From the cell containing the given text, extract its center point as (X, Y) coordinate. 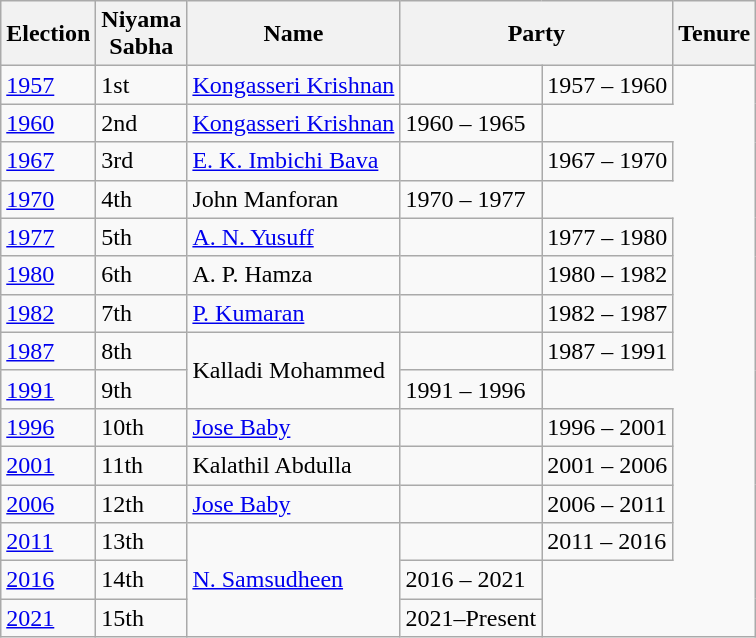
Name (294, 34)
1970 (48, 199)
1982 – 1987 (608, 313)
1977 (48, 237)
13th (142, 542)
1991 – 1996 (471, 389)
4th (142, 199)
2021 (48, 618)
1st (142, 85)
1967 – 1970 (608, 161)
1996 (48, 427)
1980 – 1982 (608, 275)
Kalladi Mohammed (294, 370)
2011 (48, 542)
1987 (48, 351)
Tenure (714, 34)
11th (142, 465)
NiyamaSabha (142, 34)
Party (536, 34)
Election (48, 34)
1960 (48, 123)
7th (142, 313)
2006 (48, 503)
3rd (142, 161)
2016 – 2021 (471, 580)
2nd (142, 123)
1996 – 2001 (608, 427)
1957 (48, 85)
2016 (48, 580)
P. Kumaran (294, 313)
1977 – 1980 (608, 237)
A. P. Hamza (294, 275)
2001 – 2006 (608, 465)
E. K. Imbichi Bava (294, 161)
9th (142, 389)
10th (142, 427)
2021–Present (471, 618)
15th (142, 618)
14th (142, 580)
1987 – 1991 (608, 351)
1980 (48, 275)
A. N. Yusuff (294, 237)
2001 (48, 465)
2006 – 2011 (608, 503)
John Manforan (294, 199)
8th (142, 351)
1991 (48, 389)
1982 (48, 313)
1960 – 1965 (471, 123)
6th (142, 275)
1967 (48, 161)
5th (142, 237)
12th (142, 503)
N. Samsudheen (294, 580)
1970 – 1977 (471, 199)
Kalathil Abdulla (294, 465)
1957 – 1960 (608, 85)
2011 – 2016 (608, 542)
